Determine the [X, Y] coordinate at the center of the cell enclosing the given text.  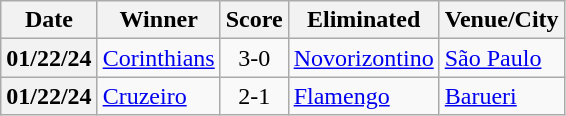
Barueri [502, 96]
Winner [158, 20]
Date [49, 20]
Score [254, 20]
Venue/City [502, 20]
Flamengo [364, 96]
Cruzeiro [158, 96]
São Paulo [502, 58]
3-0 [254, 58]
Eliminated [364, 20]
Corinthians [158, 58]
Novorizontino [364, 58]
2-1 [254, 96]
